Extract the [X, Y] coordinate from the center of the cell holding the provided text.  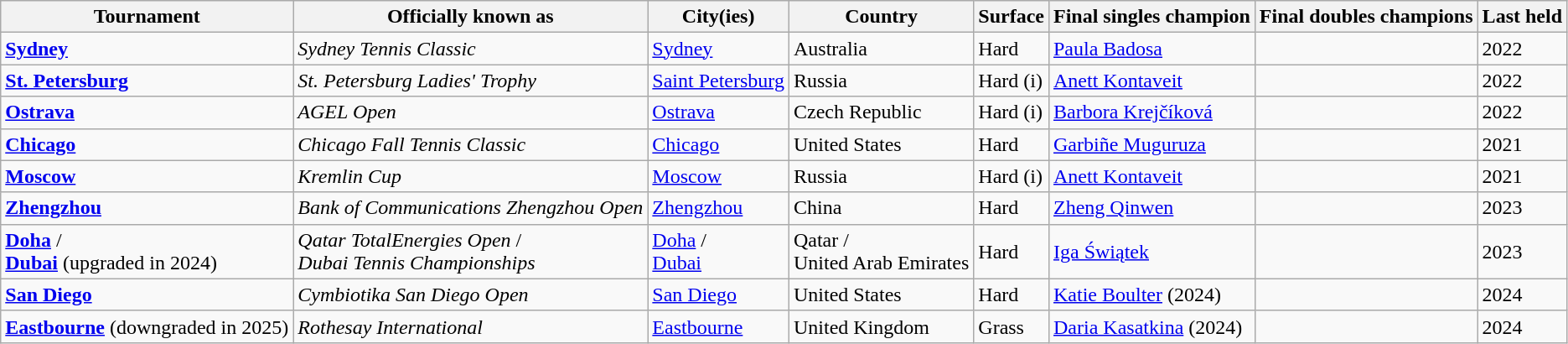
Tournament [147, 17]
Qatar TotalEnergies Open / Dubai Tennis Championships [471, 252]
Czech Republic [881, 112]
Saint Petersburg [719, 81]
Final doubles champions [1366, 17]
Rothesay International [471, 326]
Surface [1012, 17]
Katie Boulter (2024) [1151, 294]
Last held [1522, 17]
Final singles champion [1151, 17]
Qatar / United Arab Emirates [881, 252]
China [881, 208]
St. Petersburg Ladies' Trophy [471, 81]
Australia [881, 49]
St. Petersburg [147, 81]
Barbora Krejčíková [1151, 112]
AGEL Open [471, 112]
Eastbourne (downgraded in 2025) [147, 326]
Daria Kasatkina (2024) [1151, 326]
Grass [1012, 326]
Kremlin Cup [471, 176]
City(ies) [719, 17]
Zheng Qinwen [1151, 208]
United Kingdom [881, 326]
Doha / Dubai [719, 252]
Chicago Fall Tennis Classic [471, 144]
Country [881, 17]
Garbiñe Muguruza [1151, 144]
Doha / Dubai (upgraded in 2024) [147, 252]
Iga Świątek [1151, 252]
Bank of Communications Zhengzhou Open [471, 208]
Officially known as [471, 17]
Eastbourne [719, 326]
Sydney Tennis Classic [471, 49]
Paula Badosa [1151, 49]
Cymbiotika San Diego Open [471, 294]
